Detect which cell encompasses the target text, then output its (X, Y) center coordinate. 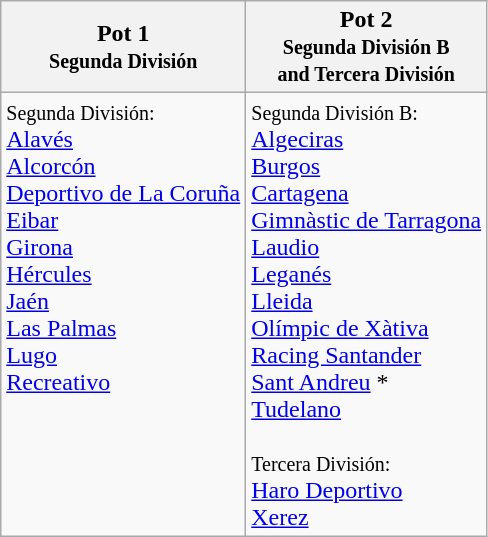
Segunda División:AlavésAlcorcónDeportivo de La CoruñaEibarGironaHérculesJaénLas PalmasLugoRecreativo (124, 314)
Pot 2Segunda División Band Tercera División (366, 47)
Pot 1Segunda División (124, 47)
